Identify which cell holds the provided text, then report its (X, Y) central coordinate. 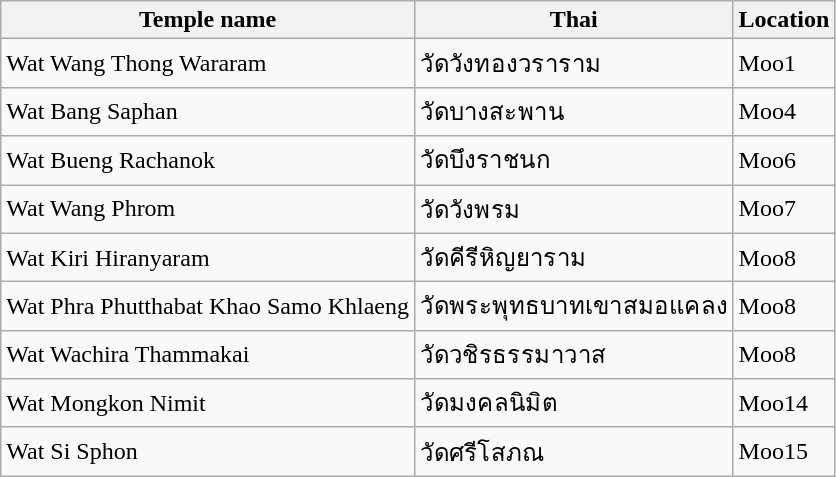
วัดมงคลนิมิต (574, 404)
Moo7 (784, 208)
วัดวชิรธรรมาวาส (574, 354)
Wat Wang Thong Wararam (208, 64)
Wat Kiri Hiranyaram (208, 258)
Location (784, 20)
วัดพระพุทธบาทเขาสมอแคลง (574, 306)
Moo14 (784, 404)
วัดวังพรม (574, 208)
วัดบางสะพาน (574, 112)
Moo15 (784, 452)
Wat Bueng Rachanok (208, 160)
วัดบึงราชนก (574, 160)
วัดคีรีหิญยาราม (574, 258)
Wat Wang Phrom (208, 208)
Wat Phra Phutthabat Khao Samo Khlaeng (208, 306)
Moo6 (784, 160)
Temple name (208, 20)
Moo1 (784, 64)
Wat Bang Saphan (208, 112)
Wat Si Sphon (208, 452)
วัดศรีโสภณ (574, 452)
Thai (574, 20)
Wat Wachira Thammakai (208, 354)
วัดวังทองวราราม (574, 64)
Moo4 (784, 112)
Wat Mongkon Nimit (208, 404)
